Identify which cell holds the provided text, then report its (X, Y) central coordinate. 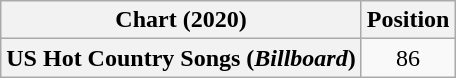
Position (408, 20)
Chart (2020) (181, 20)
US Hot Country Songs (Billboard) (181, 58)
86 (408, 58)
